Determine the (x, y) coordinate at the center of the cell enclosing the given text.  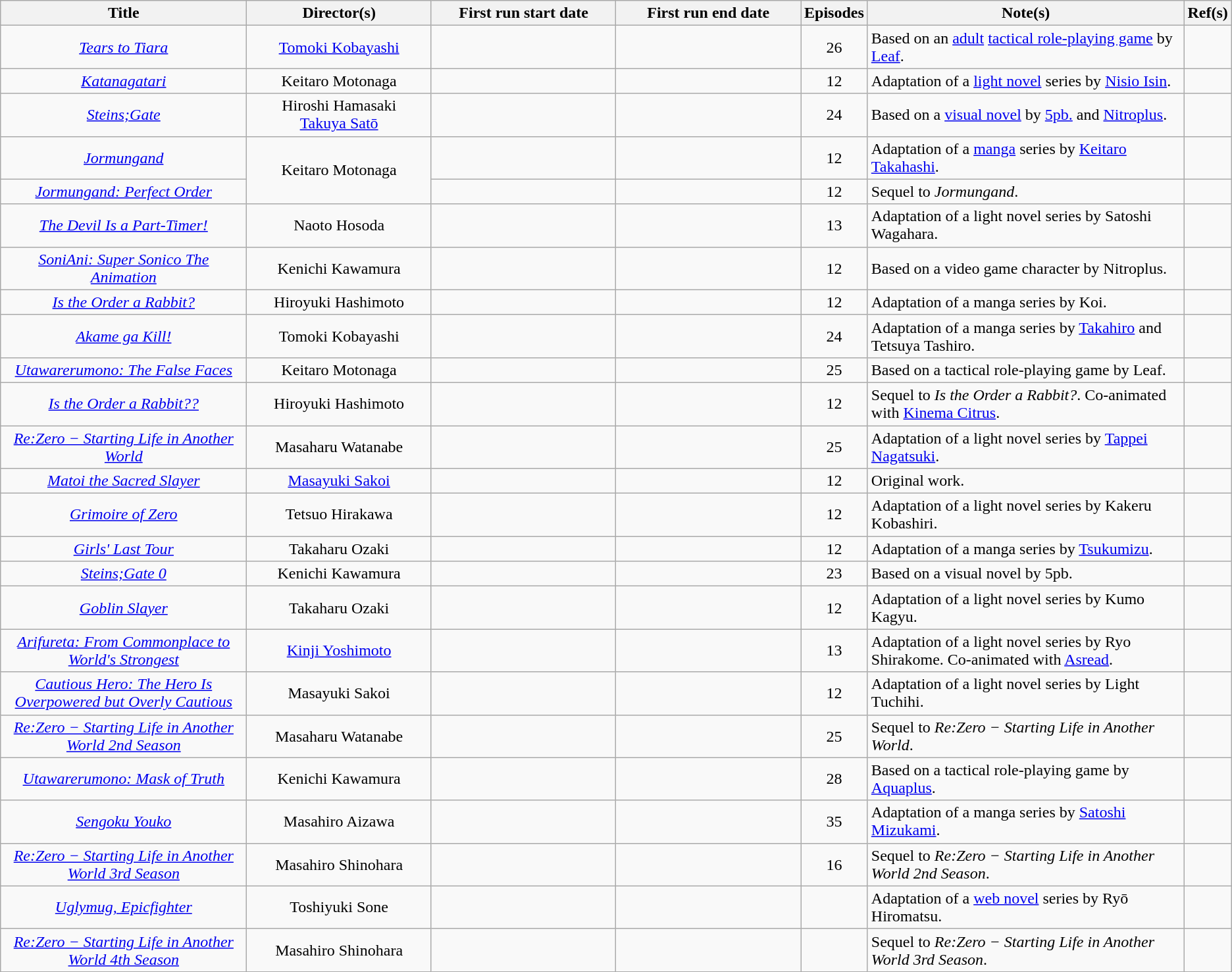
SoniAni: Super Sonico The Animation (124, 269)
Adaptation of a manga series by Satoshi Mizukami. (1025, 821)
Sequel to Jormungand. (1025, 192)
Uglymug, Epicfighter (124, 907)
26 (834, 47)
Adaptation of a manga series by Koi. (1025, 302)
Steins;Gate 0 (124, 574)
Adaptation of a light novel series by Kakeru Kobashiri. (1025, 515)
Katanagatari (124, 81)
35 (834, 821)
Goblin Slayer (124, 608)
Akame ga Kill! (124, 336)
Arifureta: From Commonplace to World's Strongest (124, 650)
Matoi the Sacred Slayer (124, 481)
Cautious Hero: The Hero Is Overpowered but Overly Cautious (124, 694)
Adaptation of a web novel series by Ryō Hiromatsu. (1025, 907)
Adaptation of a light novel series by Ryo Shirakome. Co-animated with Asread. (1025, 650)
Adaptation of a light novel series by Satoshi Wagahara. (1025, 225)
16 (834, 865)
First run end date (708, 13)
Jormungand (124, 158)
Is the Order a Rabbit?? (124, 404)
The Devil Is a Part-Timer! (124, 225)
Hiroshi Hamasaki Takuya Satō (340, 115)
Re:Zero − Starting Life in Another World 3rd Season (124, 865)
Steins;Gate (124, 115)
Jormungand: Perfect Order (124, 192)
Based on a tactical role-playing game by Aquaplus. (1025, 779)
First run start date (524, 13)
Based on a video game character by Nitroplus. (1025, 269)
Episodes (834, 13)
Based on an adult tactical role-playing game by Leaf. (1025, 47)
Re:Zero − Starting Life in Another World 2nd Season (124, 736)
Tears to Tiara (124, 47)
Tetsuo Hirakawa (340, 515)
28 (834, 779)
Adaptation of a light novel series by Kumo Kagyu. (1025, 608)
Utawarerumono: The False Faces (124, 370)
Director(s) (340, 13)
Adaptation of a light novel series by Nisio Isin. (1025, 81)
Re:Zero − Starting Life in Another World (124, 446)
Sequel to Is the Order a Rabbit?. Co-animated with Kinema Citrus. (1025, 404)
Original work. (1025, 481)
Adaptation of a manga series by Takahiro and Tetsuya Tashiro. (1025, 336)
Based on a tactical role-playing game by Leaf. (1025, 370)
Re:Zero − Starting Life in Another World 4th Season (124, 950)
Note(s) (1025, 13)
Toshiyuki Sone (340, 907)
Title (124, 13)
Girls' Last Tour (124, 549)
Adaptation of a manga series by Tsukumizu. (1025, 549)
Based on a visual novel by 5pb. (1025, 574)
Is the Order a Rabbit? (124, 302)
Sequel to Re:Zero − Starting Life in Another World 2nd Season. (1025, 865)
Grimoire of Zero (124, 515)
23 (834, 574)
Sequel to Re:Zero − Starting Life in Another World 3rd Season. (1025, 950)
Adaptation of a light novel series by Light Tuchihi. (1025, 694)
Masahiro Aizawa (340, 821)
Sengoku Youko (124, 821)
Adaptation of a manga series by Keitaro Takahashi. (1025, 158)
Utawarerumono: Mask of Truth (124, 779)
Based on a visual novel by 5pb. and Nitroplus. (1025, 115)
Sequel to Re:Zero − Starting Life in Another World. (1025, 736)
Ref(s) (1208, 13)
Adaptation of a light novel series by Tappei Nagatsuki. (1025, 446)
Kinji Yoshimoto (340, 650)
Naoto Hosoda (340, 225)
